Identify which cell holds the provided text, then report its [x, y] central coordinate. 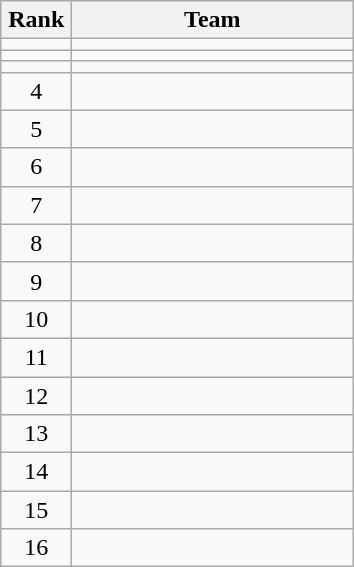
13 [36, 434]
14 [36, 472]
9 [36, 281]
11 [36, 357]
8 [36, 243]
Team [212, 20]
4 [36, 91]
Rank [36, 20]
15 [36, 510]
7 [36, 205]
16 [36, 548]
5 [36, 129]
12 [36, 395]
6 [36, 167]
10 [36, 319]
